Detect which cell encompasses the target text, then output its [X, Y] center coordinate. 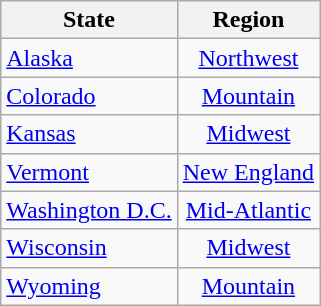
Alaska [89, 58]
New England [248, 172]
Vermont [89, 172]
Kansas [89, 134]
Region [248, 20]
Colorado [89, 96]
Wyoming [89, 286]
Mid-Atlantic [248, 210]
Northwest [248, 58]
Wisconsin [89, 248]
State [89, 20]
Washington D.C. [89, 210]
